Find where the given text appears and provide that cell's center as [X, Y] coordinate. 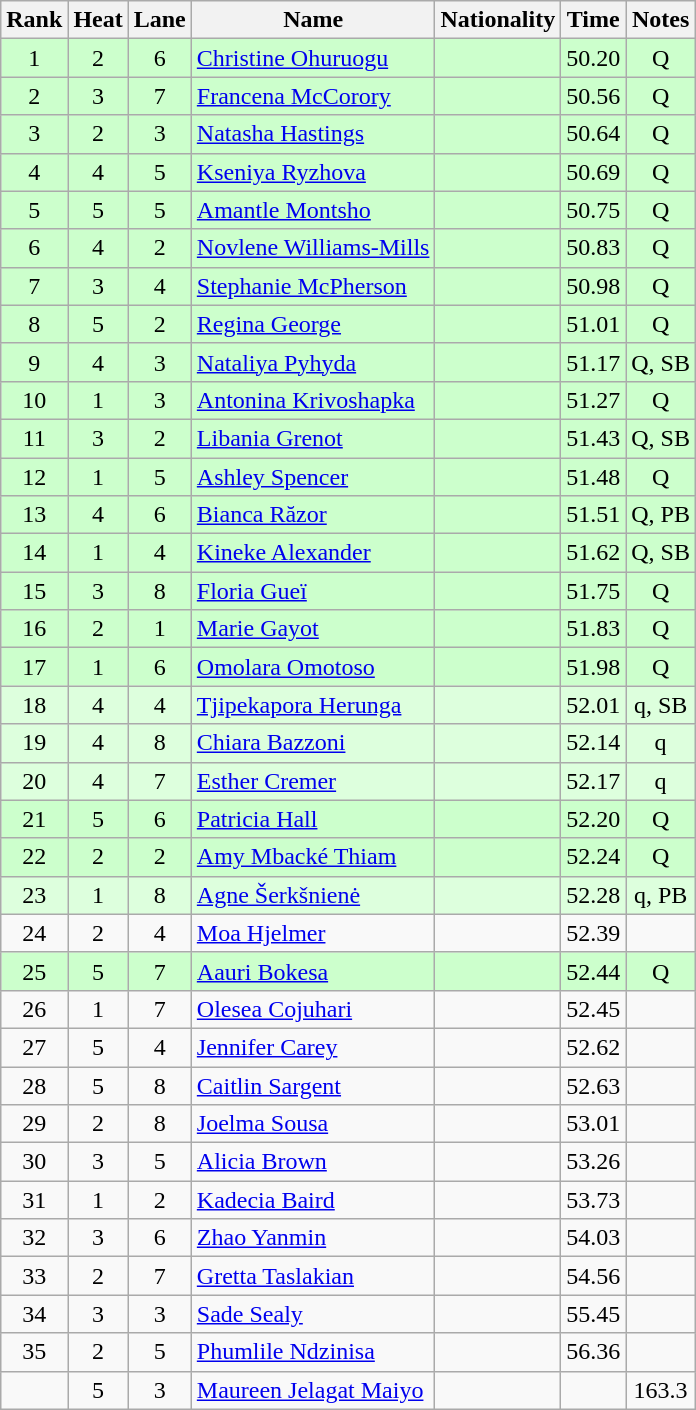
Lane [160, 20]
Zhao Yanmin [313, 1238]
Kadecia Baird [313, 1200]
26 [34, 1009]
Nationality [498, 20]
163.3 [661, 1390]
Nataliya Pyhyda [313, 362]
12 [34, 477]
51.43 [594, 438]
50.56 [594, 96]
50.69 [594, 172]
51.01 [594, 324]
9 [34, 362]
Kineke Alexander [313, 553]
51.17 [594, 362]
Heat [98, 20]
Floria Gueï [313, 591]
Ashley Spencer [313, 477]
Regina George [313, 324]
Agne Šerkšnienė [313, 895]
52.24 [594, 857]
20 [34, 781]
50.98 [594, 286]
28 [34, 1085]
Maureen Jelagat Maiyo [313, 1390]
27 [34, 1047]
Jennifer Carey [313, 1047]
Amantle Montsho [313, 210]
51.62 [594, 553]
14 [34, 553]
Marie Gayot [313, 629]
q, PB [661, 895]
Name [313, 20]
50.64 [594, 134]
Caitlin Sargent [313, 1085]
51.83 [594, 629]
19 [34, 743]
21 [34, 819]
56.36 [594, 1352]
18 [34, 705]
17 [34, 667]
22 [34, 857]
52.45 [594, 1009]
16 [34, 629]
52.44 [594, 971]
Libania Grenot [313, 438]
Stephanie McPherson [313, 286]
31 [34, 1200]
53.26 [594, 1162]
Joelma Sousa [313, 1124]
51.27 [594, 400]
Rank [34, 20]
50.20 [594, 58]
q, SB [661, 705]
Patricia Hall [313, 819]
Sade Sealy [313, 1314]
Antonina Krivoshapka [313, 400]
15 [34, 591]
53.01 [594, 1124]
Notes [661, 20]
Novlene Williams-Mills [313, 248]
Tjipekapora Herunga [313, 705]
33 [34, 1276]
Omolara Omotoso [313, 667]
51.98 [594, 667]
52.14 [594, 743]
Q, PB [661, 515]
Amy Mbacké Thiam [313, 857]
10 [34, 400]
Aauri Bokesa [313, 971]
52.01 [594, 705]
52.39 [594, 933]
Esther Cremer [313, 781]
Natasha Hastings [313, 134]
50.75 [594, 210]
52.62 [594, 1047]
Phumlile Ndzinisa [313, 1352]
54.03 [594, 1238]
32 [34, 1238]
Gretta Taslakian [313, 1276]
23 [34, 895]
Chiara Bazzoni [313, 743]
50.83 [594, 248]
Alicia Brown [313, 1162]
51.51 [594, 515]
Bianca Răzor [313, 515]
24 [34, 933]
29 [34, 1124]
Francena McCorory [313, 96]
25 [34, 971]
54.56 [594, 1276]
52.20 [594, 819]
51.75 [594, 591]
Christine Ohuruogu [313, 58]
Time [594, 20]
52.28 [594, 895]
Moa Hjelmer [313, 933]
Kseniya Ryzhova [313, 172]
30 [34, 1162]
11 [34, 438]
13 [34, 515]
Olesea Cojuhari [313, 1009]
53.73 [594, 1200]
34 [34, 1314]
52.17 [594, 781]
51.48 [594, 477]
55.45 [594, 1314]
35 [34, 1352]
52.63 [594, 1085]
